Scan for the cell matching the given text and deliver its (x, y) coordinate at center. 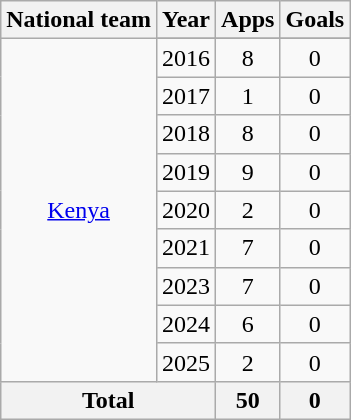
2018 (186, 134)
2024 (186, 324)
2023 (186, 286)
9 (248, 172)
2017 (186, 96)
6 (248, 324)
50 (248, 400)
National team (79, 20)
Year (186, 20)
Goals (315, 20)
1 (248, 96)
Apps (248, 20)
2021 (186, 248)
2025 (186, 362)
2019 (186, 172)
Kenya (79, 210)
Total (108, 400)
2020 (186, 210)
2016 (186, 58)
